Find where the given text appears and provide that cell's center as (X, Y) coordinate. 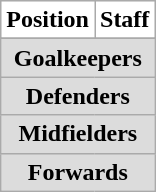
Staff (124, 20)
Goalkeepers (78, 58)
Forwards (78, 172)
Defenders (78, 96)
Position (48, 20)
Midfielders (78, 134)
